Scan for the cell matching the given text and deliver its [x, y] coordinate at center. 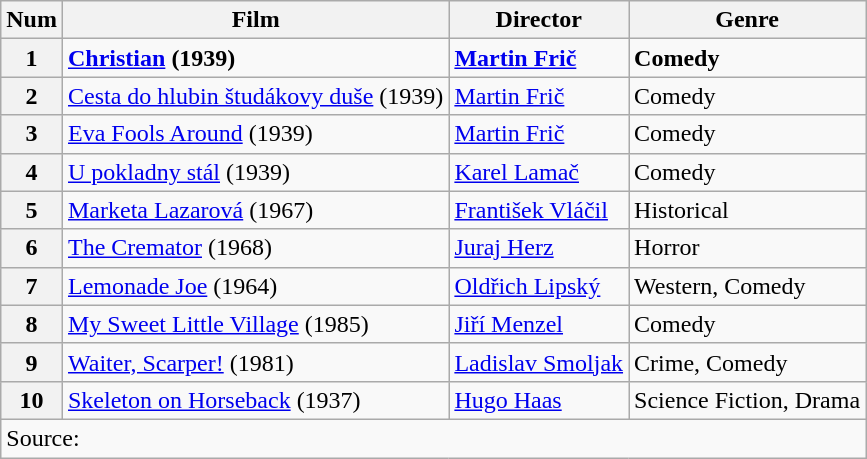
1 [32, 58]
The Cremator (1968) [255, 248]
Marketa Lazarová (1967) [255, 210]
2 [32, 96]
Film [255, 20]
8 [32, 324]
9 [32, 362]
3 [32, 134]
Waiter, Scarper! (1981) [255, 362]
Hugo Haas [539, 400]
Jiří Menzel [539, 324]
10 [32, 400]
Science Fiction, Drama [748, 400]
4 [32, 172]
Oldřich Lipský [539, 286]
My Sweet Little Village (1985) [255, 324]
7 [32, 286]
Horror [748, 248]
Western, Comedy [748, 286]
Genre [748, 20]
Christian (1939) [255, 58]
6 [32, 248]
Crime, Comedy [748, 362]
5 [32, 210]
Juraj Herz [539, 248]
Eva Fools Around (1939) [255, 134]
Ladislav Smoljak [539, 362]
Lemonade Joe (1964) [255, 286]
U pokladny stál (1939) [255, 172]
Cesta do hlubin študákovy duše (1939) [255, 96]
Director [539, 20]
Karel Lamač [539, 172]
Historical [748, 210]
František Vláčil [539, 210]
Source: [434, 438]
Skeleton on Horseback (1937) [255, 400]
Num [32, 20]
